Capture the cell that displays the provided text and extract its [X, Y] central coordinate. 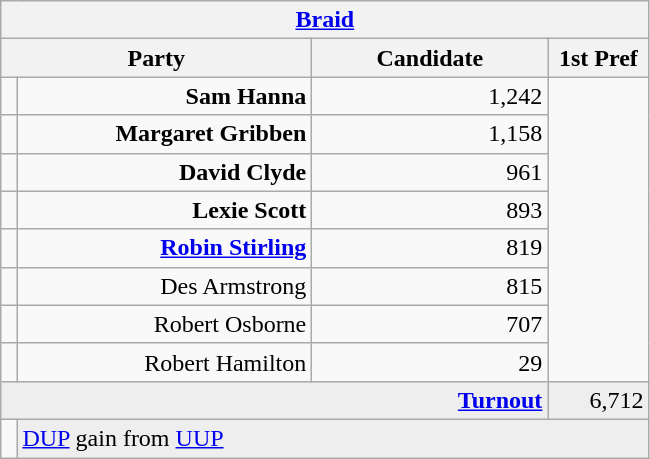
Robin Stirling [164, 248]
Lexie Scott [164, 210]
1st Pref [598, 58]
1,158 [430, 134]
819 [430, 248]
707 [430, 324]
893 [430, 210]
Turnout [274, 400]
Party [156, 58]
Robert Osborne [164, 324]
Des Armstrong [164, 286]
815 [430, 286]
Robert Hamilton [164, 362]
Braid [325, 20]
DUP gain from UUP [333, 438]
Candidate [430, 58]
Margaret Gribben [164, 134]
1,242 [430, 96]
Sam Hanna [164, 96]
David Clyde [164, 172]
29 [430, 362]
6,712 [598, 400]
961 [430, 172]
